Scan for the cell matching the given text and deliver its [X, Y] coordinate at center. 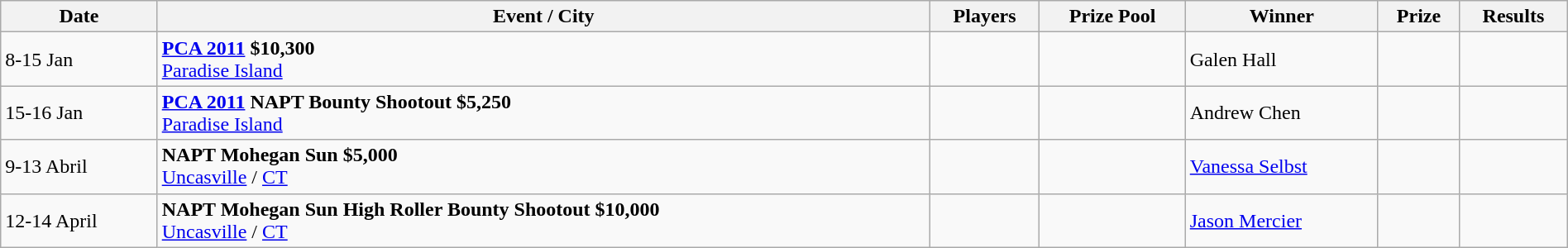
15-16 Jan [79, 112]
12-14 April [79, 220]
PCA 2011 $10,300Paradise Island [543, 60]
Jason Mercier [1282, 220]
Vanessa Selbst [1282, 167]
PCA 2011 NAPT Bounty Shootout $5,250Paradise Island [543, 112]
Galen Hall [1282, 60]
8-15 Jan [79, 60]
9-13 Abril [79, 167]
Andrew Chen [1282, 112]
NAPT Mohegan Sun High Roller Bounty Shootout $10,000Uncasville / CT [543, 220]
Event / City [543, 17]
Prize [1418, 17]
Results [1513, 17]
Winner [1282, 17]
NAPT Mohegan Sun $5,000Uncasville / CT [543, 167]
Prize Pool [1112, 17]
Players [984, 17]
Date [79, 17]
